Return the [x, y] coordinate for the center point of the cell that contains the specified text.  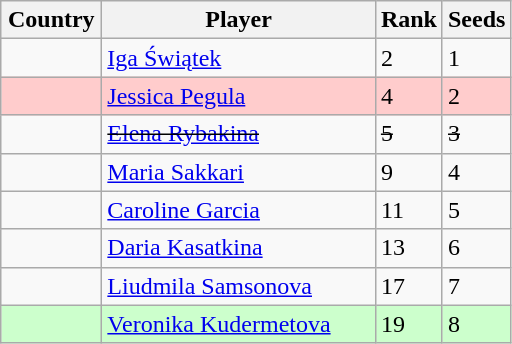
Veronika Kudermetova [239, 324]
Player [239, 20]
Caroline Garcia [239, 210]
3 [476, 134]
13 [408, 248]
Daria Kasatkina [239, 248]
17 [408, 286]
9 [408, 172]
Jessica Pegula [239, 96]
Country [52, 20]
19 [408, 324]
1 [476, 58]
Rank [408, 20]
6 [476, 248]
Maria Sakkari [239, 172]
7 [476, 286]
8 [476, 324]
11 [408, 210]
Liudmila Samsonova [239, 286]
Iga Świątek [239, 58]
Seeds [476, 20]
Elena Rybakina [239, 134]
